Locate the cell with the specified text and output its [X, Y] center coordinate. 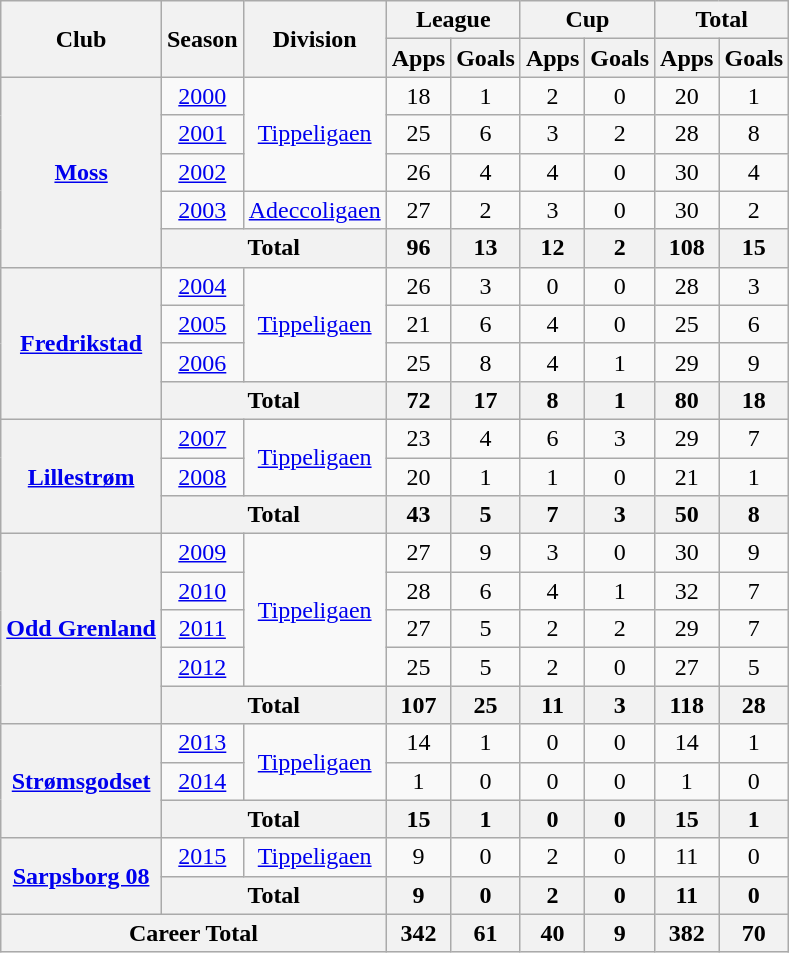
2014 [202, 781]
61 [486, 933]
382 [687, 933]
43 [418, 515]
Lillestrøm [82, 476]
Strømsgodset [82, 781]
2000 [202, 96]
12 [552, 248]
40 [552, 933]
50 [687, 515]
2012 [202, 667]
Season [202, 39]
Division [314, 39]
80 [687, 400]
108 [687, 248]
107 [418, 705]
2004 [202, 286]
96 [418, 248]
342 [418, 933]
32 [687, 591]
2007 [202, 438]
118 [687, 705]
13 [486, 248]
2013 [202, 743]
23 [418, 438]
Odd Grenland [82, 629]
Sarpsborg 08 [82, 876]
League [453, 20]
2010 [202, 591]
2011 [202, 629]
2006 [202, 362]
Cup [587, 20]
2002 [202, 172]
17 [486, 400]
2005 [202, 324]
Moss [82, 172]
Fredrikstad [82, 343]
2009 [202, 553]
2008 [202, 477]
70 [754, 933]
2001 [202, 134]
72 [418, 400]
2003 [202, 210]
Club [82, 39]
2015 [202, 857]
Career Total [194, 933]
Adeccoligaen [314, 210]
